Detect which cell encompasses the target text, then output its [X, Y] center coordinate. 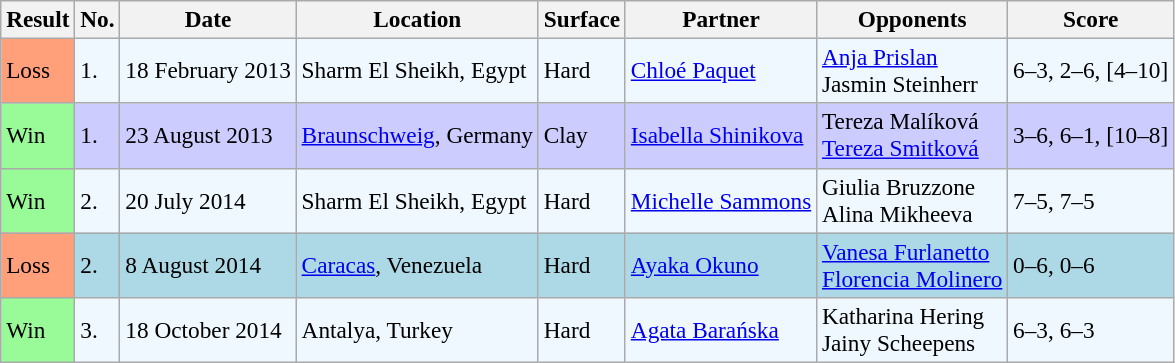
Date [208, 19]
Location [417, 19]
Braunschweig, Germany [417, 136]
Chloé Paquet [720, 70]
23 August 2013 [208, 136]
3–6, 6–1, [10–8] [1091, 136]
Michelle Sammons [720, 200]
3. [98, 330]
Surface [582, 19]
6–3, 6–3 [1091, 330]
Katharina Hering Jainy Scheepens [912, 330]
Result [38, 19]
Ayaka Okuno [720, 264]
20 July 2014 [208, 200]
18 February 2013 [208, 70]
6–3, 2–6, [4–10] [1091, 70]
8 August 2014 [208, 264]
Partner [720, 19]
Giulia Bruzzone Alina Mikheeva [912, 200]
Score [1091, 19]
Clay [582, 136]
No. [98, 19]
18 October 2014 [208, 330]
0–6, 0–6 [1091, 264]
Opponents [912, 19]
Caracas, Venezuela [417, 264]
Anja Prislan Jasmin Steinherr [912, 70]
Vanesa Furlanetto Florencia Molinero [912, 264]
Isabella Shinikova [720, 136]
Antalya, Turkey [417, 330]
Tereza Malíková Tereza Smitková [912, 136]
Agata Barańska [720, 330]
7–5, 7–5 [1091, 200]
